Pinpoint the cell where the given text exists, returning its (x, y) midpoint coordinate. 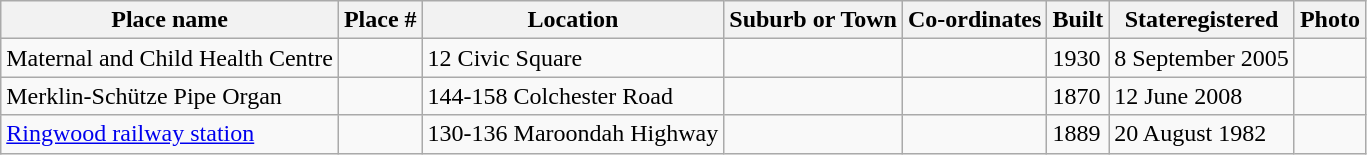
Built (1078, 20)
Co-ordinates (975, 20)
Maternal and Child Health Centre (170, 58)
Place # (380, 20)
1930 (1078, 58)
Stateregistered (1202, 20)
12 June 2008 (1202, 96)
8 September 2005 (1202, 58)
Place name (170, 20)
Photo (1330, 20)
Location (573, 20)
20 August 1982 (1202, 134)
1870 (1078, 96)
Merklin-Schütze Pipe Organ (170, 96)
1889 (1078, 134)
Ringwood railway station (170, 134)
130-136 Maroondah Highway (573, 134)
144-158 Colchester Road (573, 96)
Suburb or Town (814, 20)
12 Civic Square (573, 58)
